Identify which cell holds the provided text, then report its [x, y] central coordinate. 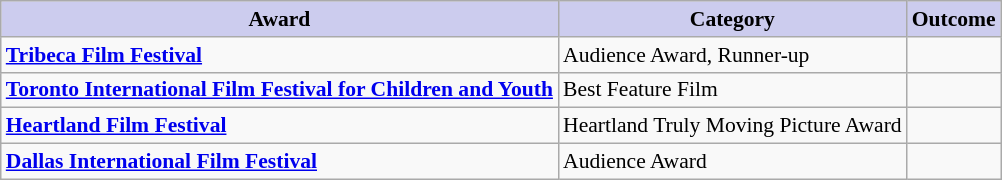
Audience Award [732, 162]
Dallas International Film Festival [280, 162]
Heartland Film Festival [280, 126]
Best Feature Film [732, 90]
Heartland Truly Moving Picture Award [732, 126]
Category [732, 19]
Award [280, 19]
Tribeca Film Festival [280, 55]
Outcome [954, 19]
Audience Award, Runner-up [732, 55]
Toronto International Film Festival for Children and Youth [280, 90]
